Pinpoint the cell where the given text exists, returning its [x, y] midpoint coordinate. 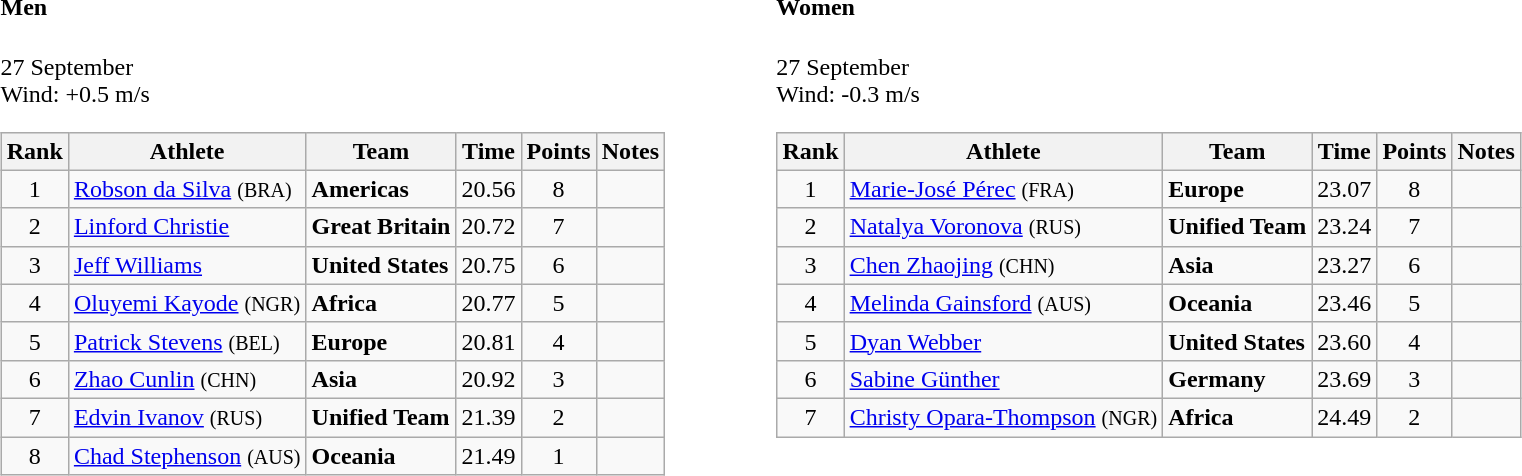
23.69 [1344, 379]
Robson da Silva (BRA) [187, 189]
Zhao Cunlin (CHN) [187, 379]
23.24 [1344, 227]
23.46 [1344, 303]
Marie-José Pérec (FRA) [1004, 189]
Jeff Williams [187, 265]
Patrick Stevens (BEL) [187, 341]
23.60 [1344, 341]
21.39 [488, 417]
20.92 [488, 379]
23.07 [1344, 189]
Christy Opara-Thompson (NGR) [1004, 417]
Sabine Günther [1004, 379]
24.49 [1344, 417]
Linford Christie [187, 227]
20.75 [488, 265]
21.49 [488, 456]
Chen Zhaojing (CHN) [1004, 265]
20.72 [488, 227]
Edvin Ivanov (RUS) [187, 417]
20.56 [488, 189]
20.77 [488, 303]
Natalya Voronova (RUS) [1004, 227]
Melinda Gainsford (AUS) [1004, 303]
23.27 [1344, 265]
Americas [381, 189]
Dyan Webber [1004, 341]
Great Britain [381, 227]
Germany [1238, 379]
Chad Stephenson (AUS) [187, 456]
20.81 [488, 341]
Oluyemi Kayode (NGR) [187, 303]
